Provide the (x, y) coordinate of the cell's center where the given text is located.  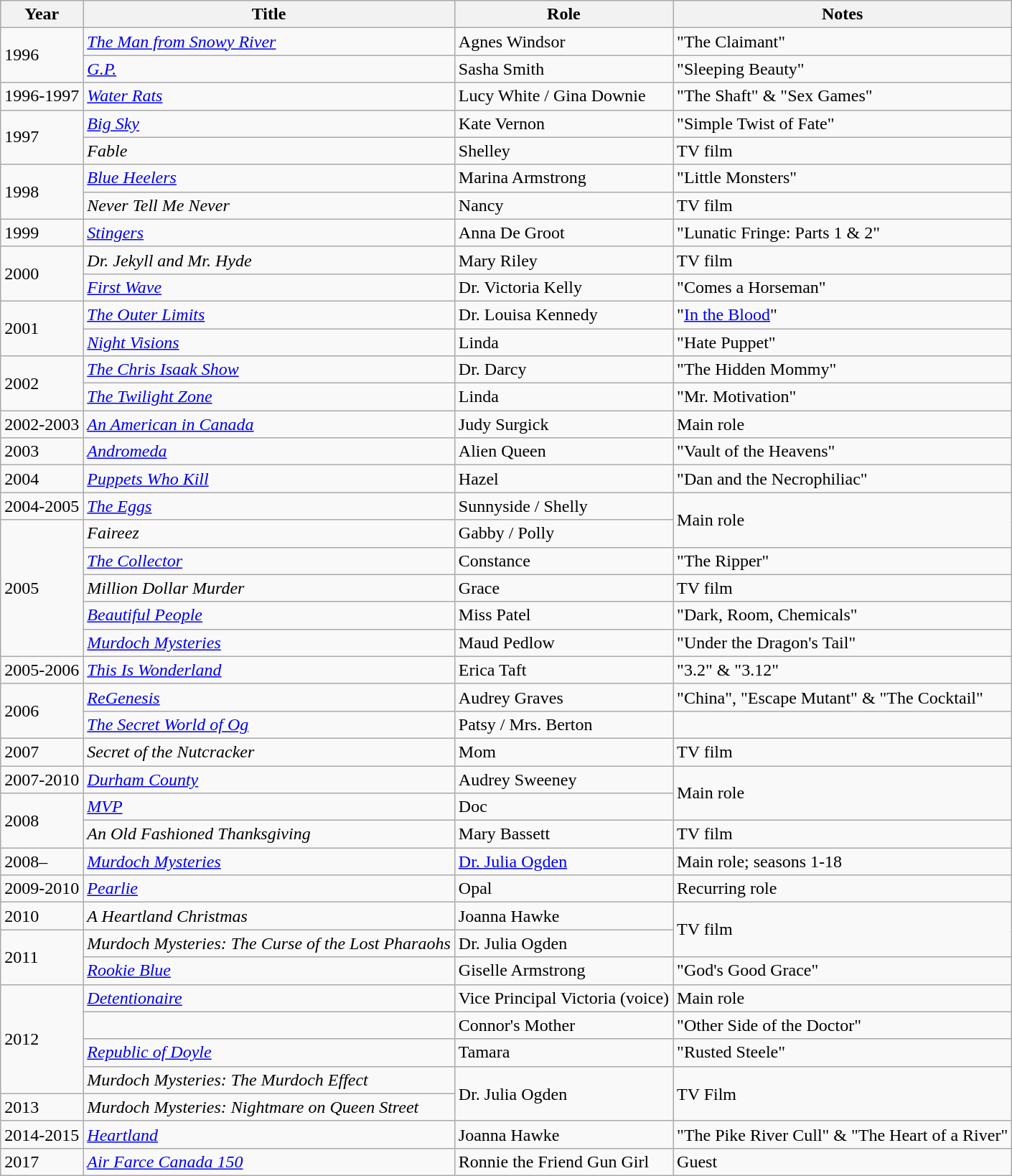
Marina Armstrong (563, 178)
Faireez (268, 533)
"Simple Twist of Fate" (843, 123)
Vice Principal Victoria (voice) (563, 998)
"The Pike River Cull" & "The Heart of a River" (843, 1134)
The Man from Snowy River (268, 42)
Main role; seasons 1-18 (843, 862)
Shelley (563, 151)
Opal (563, 889)
The Collector (268, 561)
"The Claimant" (843, 42)
Maud Pedlow (563, 643)
"Dark, Room, Chemicals" (843, 615)
First Wave (268, 287)
Gabby / Polly (563, 533)
"Little Monsters" (843, 178)
Blue Heelers (268, 178)
Connor's Mother (563, 1025)
"China", "Escape Mutant" & "The Cocktail" (843, 697)
Water Rats (268, 96)
Mary Bassett (563, 834)
The Secret World of Og (268, 724)
Big Sky (268, 123)
TV Film (843, 1093)
Nancy (563, 205)
Murdoch Mysteries: Nightmare on Queen Street (268, 1107)
Detentionaire (268, 998)
Tamara (563, 1053)
"Lunatic Fringe: Parts 1 & 2" (843, 233)
2010 (42, 916)
Air Farce Canada 150 (268, 1162)
Giselle Armstrong (563, 971)
"Comes a Horseman" (843, 287)
Year (42, 14)
2002 (42, 383)
2003 (42, 452)
Night Visions (268, 342)
Constance (563, 561)
Mary Riley (563, 260)
Sasha Smith (563, 69)
Audrey Sweeney (563, 779)
Notes (843, 14)
1996 (42, 55)
"Dan and the Necrophiliac" (843, 479)
An Old Fashioned Thanksgiving (268, 834)
2011 (42, 957)
Kate Vernon (563, 123)
ReGenesis (268, 697)
2014-2015 (42, 1134)
Dr. Victoria Kelly (563, 287)
"The Hidden Mommy" (843, 370)
2008– (42, 862)
"In the Blood" (843, 314)
2013 (42, 1107)
Puppets Who Kill (268, 479)
Pearlie (268, 889)
Mom (563, 752)
Murdoch Mysteries: The Curse of the Lost Pharaohs (268, 943)
A Heartland Christmas (268, 916)
"Hate Puppet" (843, 342)
Grace (563, 588)
The Twilight Zone (268, 397)
Dr. Darcy (563, 370)
2005-2006 (42, 670)
The Chris Isaak Show (268, 370)
"The Ripper" (843, 561)
2017 (42, 1162)
2004-2005 (42, 506)
Sunnyside / Shelly (563, 506)
1996-1997 (42, 96)
The Eggs (268, 506)
"3.2" & "3.12" (843, 670)
Beautiful People (268, 615)
Stingers (268, 233)
1998 (42, 192)
Recurring role (843, 889)
"Mr. Motivation" (843, 397)
"The Shaft" & "Sex Games" (843, 96)
Agnes Windsor (563, 42)
"Under the Dragon's Tail" (843, 643)
Doc (563, 807)
G.P. (268, 69)
1997 (42, 137)
Alien Queen (563, 452)
"Rusted Steele" (843, 1053)
1999 (42, 233)
Lucy White / Gina Downie (563, 96)
An American in Canada (268, 424)
2007-2010 (42, 779)
2002-2003 (42, 424)
Dr. Jekyll and Mr. Hyde (268, 260)
Ronnie the Friend Gun Girl (563, 1162)
MVP (268, 807)
Title (268, 14)
2004 (42, 479)
This Is Wonderland (268, 670)
Judy Surgick (563, 424)
Never Tell Me Never (268, 205)
Miss Patel (563, 615)
2012 (42, 1039)
"Vault of the Heavens" (843, 452)
Million Dollar Murder (268, 588)
"God's Good Grace" (843, 971)
Secret of the Nutcracker (268, 752)
Rookie Blue (268, 971)
2001 (42, 328)
"Sleeping Beauty" (843, 69)
Andromeda (268, 452)
The Outer Limits (268, 314)
2005 (42, 588)
Patsy / Mrs. Berton (563, 724)
Hazel (563, 479)
Fable (268, 151)
Guest (843, 1162)
Durham County (268, 779)
Dr. Louisa Kennedy (563, 314)
Anna De Groot (563, 233)
Erica Taft (563, 670)
2009-2010 (42, 889)
Murdoch Mysteries: The Murdoch Effect (268, 1080)
"Other Side of the Doctor" (843, 1025)
2007 (42, 752)
Role (563, 14)
2006 (42, 711)
2008 (42, 821)
2000 (42, 274)
Audrey Graves (563, 697)
Republic of Doyle (268, 1053)
Heartland (268, 1134)
